From the cell containing the given text, extract its center point as (X, Y) coordinate. 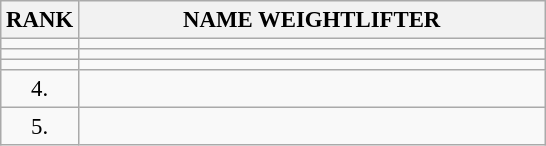
4. (40, 89)
NAME WEIGHTLIFTER (312, 20)
5. (40, 127)
RANK (40, 20)
